Pinpoint the cell where the given text exists, returning its (x, y) midpoint coordinate. 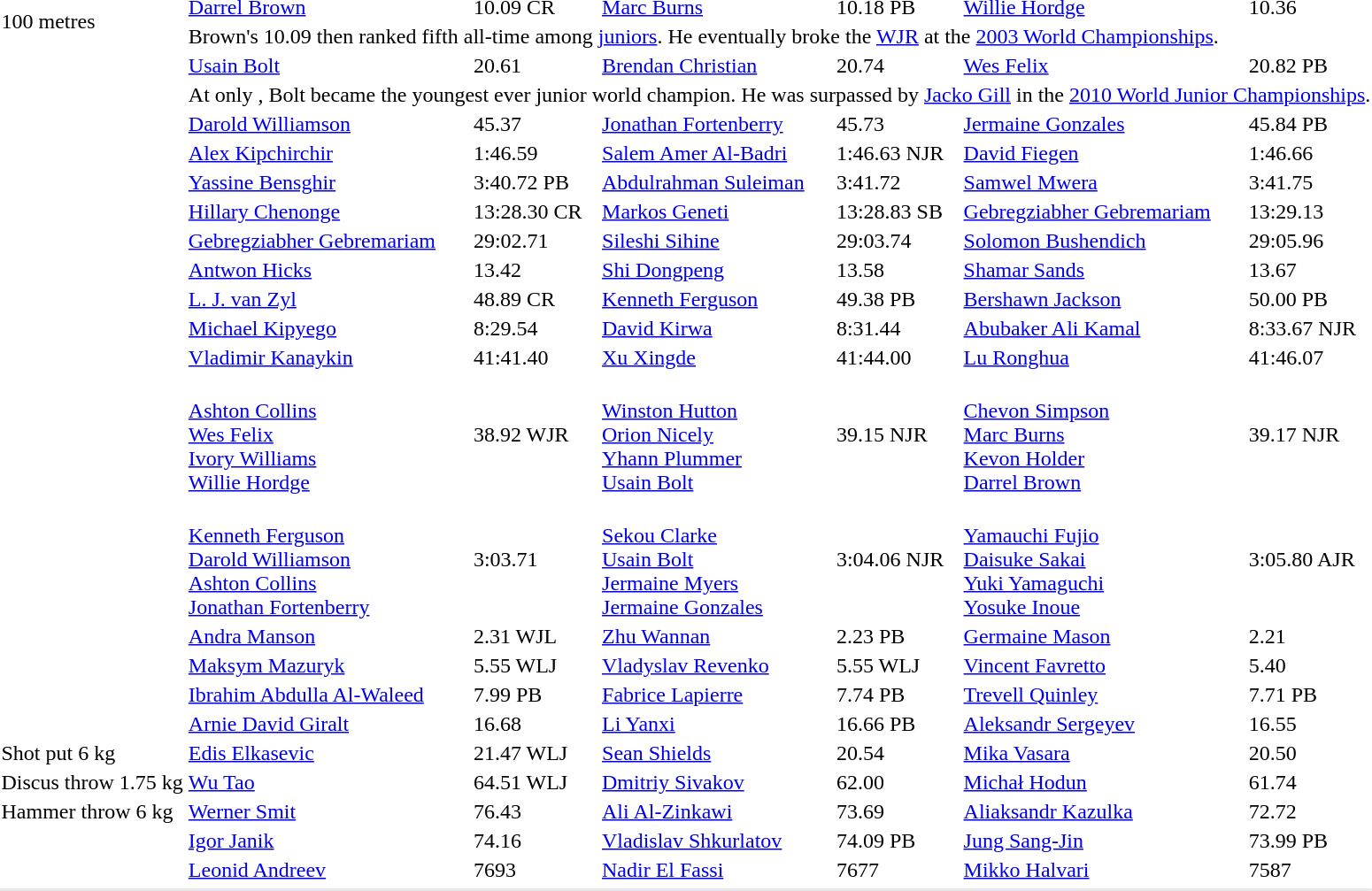
Samwel Mwera (1103, 182)
1:46.59 (535, 153)
2.21 (1310, 636)
20.50 (1310, 753)
Trevell Quinley (1103, 695)
29:02.71 (535, 241)
3:05.80 AJR (1310, 559)
Leonid Andreev (328, 870)
Maksym Mazuryk (328, 665)
62.00 (898, 782)
Sean Shields (717, 753)
Salem Amer Al-Badri (717, 153)
2.31 WJL (535, 636)
3:40.72 PB (535, 182)
Werner Smit (328, 811)
Mikko Halvari (1103, 870)
61.74 (1310, 782)
Sekou ClarkeUsain BoltJermaine MyersJermaine Gonzales (717, 559)
Kenneth Ferguson (717, 299)
Edis Elkasevic (328, 753)
48.89 CR (535, 299)
Darold Williamson (328, 124)
1:46.63 NJR (898, 153)
Vincent Favretto (1103, 665)
1:46.66 (1310, 153)
38.92 WJR (535, 434)
Vladimir Kanaykin (328, 357)
Jung Sang-Jin (1103, 841)
Solomon Bushendich (1103, 241)
Hillary Chenonge (328, 211)
Mika Vasara (1103, 753)
Sileshi Sihine (717, 241)
20.61 (535, 65)
29:03.74 (898, 241)
8:31.44 (898, 328)
3:41.72 (898, 182)
Li Yanxi (717, 724)
73.69 (898, 811)
Winston HuttonOrion NicelyYhann PlummerUsain Bolt (717, 434)
3:41.75 (1310, 182)
41:44.00 (898, 357)
Ashton CollinsWes FelixIvory WilliamsWillie Hordge (328, 434)
8:29.54 (535, 328)
Antwon Hicks (328, 270)
David Fiegen (1103, 153)
Alex Kipchirchir (328, 153)
41:46.07 (1310, 357)
7.74 PB (898, 695)
Ibrahim Abdulla Al-Waleed (328, 695)
50.00 PB (1310, 299)
Lu Ronghua (1103, 357)
Andra Manson (328, 636)
Fabrice Lapierre (717, 695)
Wes Felix (1103, 65)
3:04.06 NJR (898, 559)
13.42 (535, 270)
Shot put 6 kg (92, 753)
Aliaksandr Kazulka (1103, 811)
13.58 (898, 270)
21.47 WLJ (535, 753)
3:03.71 (535, 559)
5.40 (1310, 665)
Yamauchi FujioDaisuke SakaiYuki YamaguchiYosuke Inoue (1103, 559)
Yassine Bensghir (328, 182)
Chevon SimpsonMarc BurnsKevon HolderDarrel Brown (1103, 434)
13:28.30 CR (535, 211)
45.73 (898, 124)
2.23 PB (898, 636)
Xu Xingde (717, 357)
Shamar Sands (1103, 270)
29:05.96 (1310, 241)
David Kirwa (717, 328)
13:29.13 (1310, 211)
Vladyslav Revenko (717, 665)
8:33.67 NJR (1310, 328)
7587 (1310, 870)
72.72 (1310, 811)
73.99 PB (1310, 841)
7.71 PB (1310, 695)
Shi Dongpeng (717, 270)
Germaine Mason (1103, 636)
20.82 PB (1310, 65)
Zhu Wannan (717, 636)
Arnie David Giralt (328, 724)
Brendan Christian (717, 65)
L. J. van Zyl (328, 299)
16.68 (535, 724)
64.51 WLJ (535, 782)
At only , Bolt became the youngest ever junior world champion. He was surpassed by Jacko Gill in the 2010 World Junior Championships. (779, 95)
16.66 PB (898, 724)
Nadir El Fassi (717, 870)
20.74 (898, 65)
41:41.40 (535, 357)
16.55 (1310, 724)
7.99 PB (535, 695)
Kenneth FergusonDarold WilliamsonAshton CollinsJonathan Fortenberry (328, 559)
Michael Kipyego (328, 328)
13.67 (1310, 270)
Igor Janik (328, 841)
7677 (898, 870)
39.15 NJR (898, 434)
Abdulrahman Suleiman (717, 182)
Wu Tao (328, 782)
Jonathan Fortenberry (717, 124)
76.43 (535, 811)
Aleksandr Sergeyev (1103, 724)
45.37 (535, 124)
Brown's 10.09 then ranked fifth all-time among juniors. He eventually broke the WJR at the 2003 World Championships. (779, 36)
74.09 PB (898, 841)
39.17 NJR (1310, 434)
Vladislav Shkurlatov (717, 841)
45.84 PB (1310, 124)
Usain Bolt (328, 65)
Ali Al-Zinkawi (717, 811)
49.38 PB (898, 299)
13:28.83 SB (898, 211)
20.54 (898, 753)
Jermaine Gonzales (1103, 124)
Abubaker Ali Kamal (1103, 328)
Michał Hodun (1103, 782)
Dmitriy Sivakov (717, 782)
Markos Geneti (717, 211)
Discus throw 1.75 kg (92, 782)
7693 (535, 870)
Bershawn Jackson (1103, 299)
Hammer throw 6 kg (92, 811)
74.16 (535, 841)
